Return (X, Y) of the center of cell containing provided text 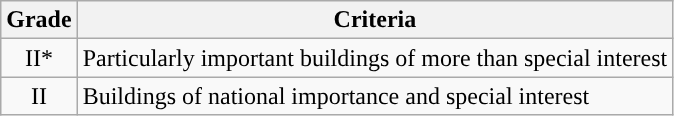
Criteria (375, 20)
II* (39, 58)
II (39, 96)
Buildings of national importance and special interest (375, 96)
Grade (39, 20)
Particularly important buildings of more than special interest (375, 58)
